Search for the cell housing the specified text and yield its [X, Y] center coordinate. 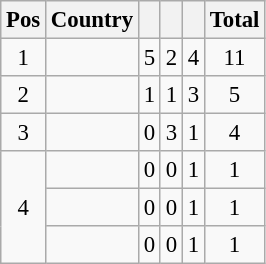
Pos [24, 20]
Country [92, 20]
Total [234, 20]
11 [234, 58]
